Locate the cell with the specified text and output its [x, y] center coordinate. 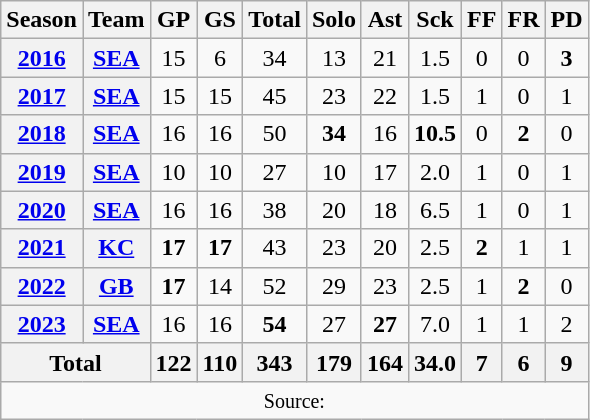
13 [334, 58]
7 [482, 362]
7.0 [436, 324]
2020 [42, 210]
45 [275, 96]
2021 [42, 248]
FR [524, 20]
PD [566, 20]
50 [275, 134]
164 [384, 362]
54 [275, 324]
GB [116, 286]
2017 [42, 96]
179 [334, 362]
GP [174, 20]
GS [220, 20]
6.5 [436, 210]
343 [275, 362]
Ast [384, 20]
34.0 [436, 362]
Source: [294, 400]
2023 [42, 324]
Season [42, 20]
2019 [42, 172]
9 [566, 362]
KC [116, 248]
43 [275, 248]
Sck [436, 20]
FF [482, 20]
110 [220, 362]
2016 [42, 58]
Solo [334, 20]
22 [384, 96]
52 [275, 286]
2022 [42, 286]
21 [384, 58]
Team [116, 20]
3 [566, 58]
18 [384, 210]
29 [334, 286]
122 [174, 362]
2018 [42, 134]
14 [220, 286]
38 [275, 210]
2.0 [436, 172]
10.5 [436, 134]
